From the cell containing the given text, extract its center point as (x, y) coordinate. 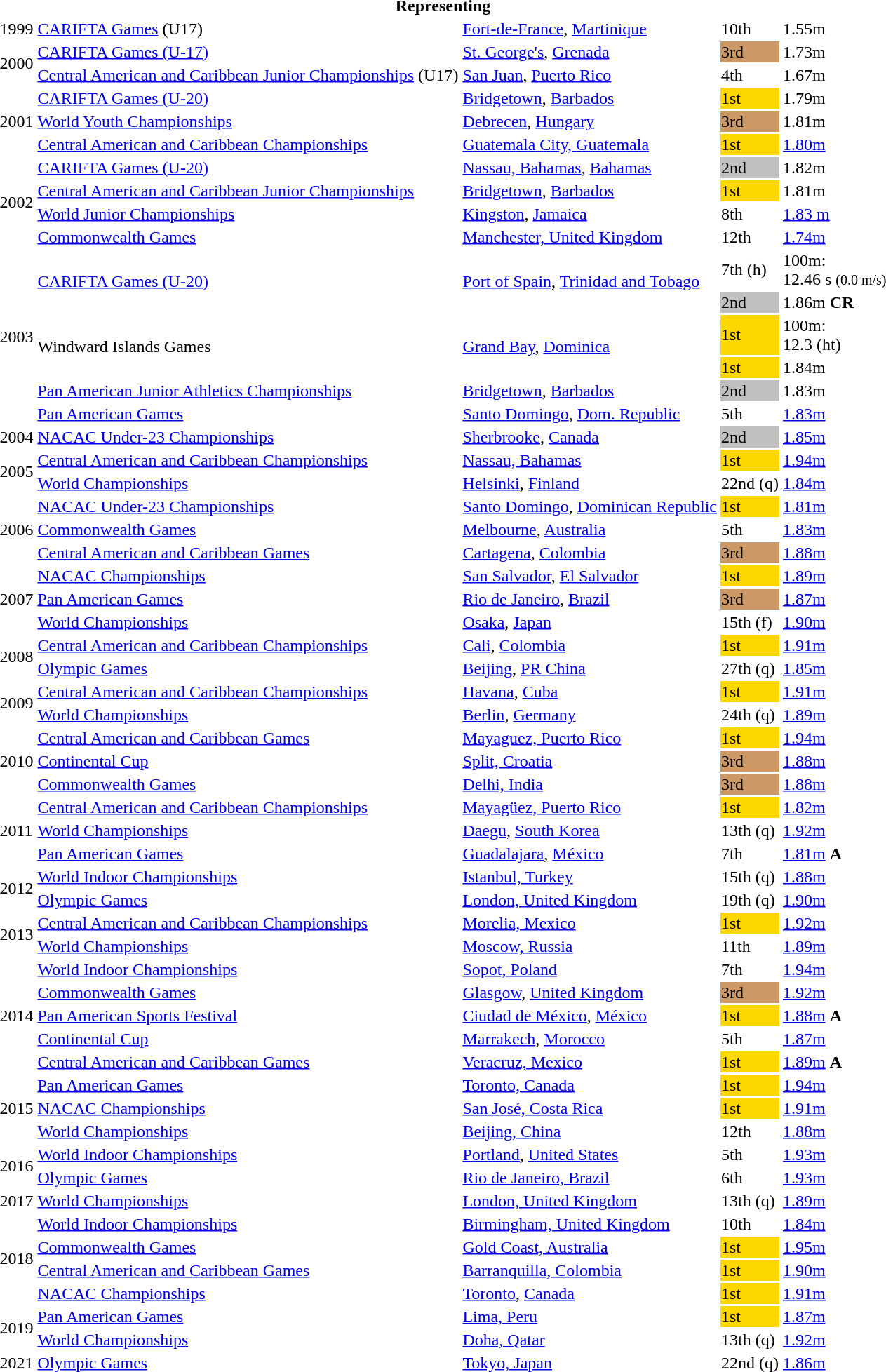
Split, Croatia (590, 761)
Sopot, Poland (590, 969)
Nassau, Bahamas, Bahamas (590, 168)
Lima, Peru (590, 1317)
CARIFTA Games (U-17) (248, 52)
Debrecen, Hungary (590, 121)
Manchester, United Kingdom (590, 237)
Sherbrooke, Canada (590, 437)
24th (q) (751, 715)
Santo Domingo, Dominican Republic (590, 506)
19th (q) (751, 900)
Fort-de-France, Martinique (590, 29)
Pan American Sports Festival (248, 1016)
Birmingham, United Kingdom (590, 1224)
San Salvador, El Salvador (590, 576)
11th (751, 946)
Marrakech, Morocco (590, 1039)
CARIFTA Games (U17) (248, 29)
Istanbul, Turkey (590, 877)
Central American and Caribbean Junior Championships (248, 191)
Guadalajara, México (590, 854)
San Juan, Puerto Rico (590, 75)
Grand Bay, Dominica (590, 347)
World Youth Championships (248, 121)
Portland, United States (590, 1155)
Nassau, Bahamas (590, 460)
Berlin, Germany (590, 715)
Port of Spain, Trinidad and Tobago (590, 281)
15th (q) (751, 877)
Havana, Cuba (590, 692)
Morelia, Mexico (590, 923)
Melbourne, Australia (590, 530)
Veracruz, Mexico (590, 1062)
Beijing, PR China (590, 668)
Cali, Colombia (590, 645)
Osaka, Japan (590, 622)
Beijing, China (590, 1131)
Pan American Junior Athletics Championships (248, 391)
Central American and Caribbean Junior Championships (U17) (248, 75)
6th (751, 1178)
8th (751, 214)
St. George's, Grenada (590, 52)
Daegu, South Korea (590, 830)
World Junior Championships (248, 214)
Barranquilla, Colombia (590, 1270)
Mayagüez, Puerto Rico (590, 807)
Mayaguez, Puerto Rico (590, 738)
15th (f) (751, 622)
4th (751, 75)
22nd (q) (751, 483)
Moscow, Russia (590, 946)
San José, Costa Rica (590, 1108)
Kingston, Jamaica (590, 214)
Gold Coast, Australia (590, 1247)
Doha, Qatar (590, 1340)
Guatemala City, Guatemala (590, 144)
7th (h) (751, 269)
27th (q) (751, 668)
Glasgow, United Kingdom (590, 993)
Cartagena, Colombia (590, 553)
Delhi, India (590, 784)
Santo Domingo, Dom. Republic (590, 414)
Ciudad de México, México (590, 1016)
Helsinki, Finland (590, 483)
Windward Islands Games (248, 347)
